Return the (x, y) coordinate for the center point of the cell that contains the specified text.  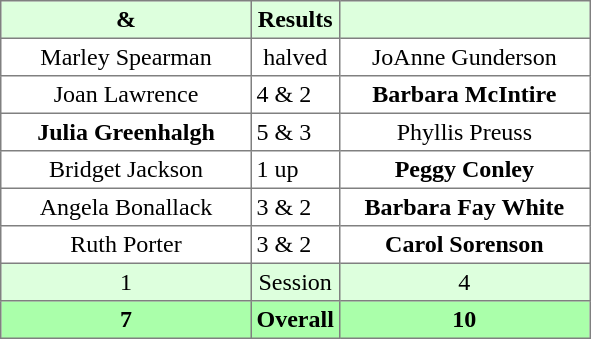
Joan Lawrence (126, 95)
Julia Greenhalgh (126, 132)
4 & 2 (295, 95)
Marley Spearman (126, 57)
Ruth Porter (126, 245)
7 (126, 320)
Session (295, 282)
Carol Sorenson (464, 245)
halved (295, 57)
Results (295, 20)
Barbara McIntire (464, 95)
Peggy Conley (464, 170)
& (126, 20)
10 (464, 320)
Overall (295, 320)
Phyllis Preuss (464, 132)
Angela Bonallack (126, 207)
1 (126, 282)
1 up (295, 170)
4 (464, 282)
JoAnne Gunderson (464, 57)
Bridget Jackson (126, 170)
Barbara Fay White (464, 207)
5 & 3 (295, 132)
